Return (x, y) of the center of cell containing provided text 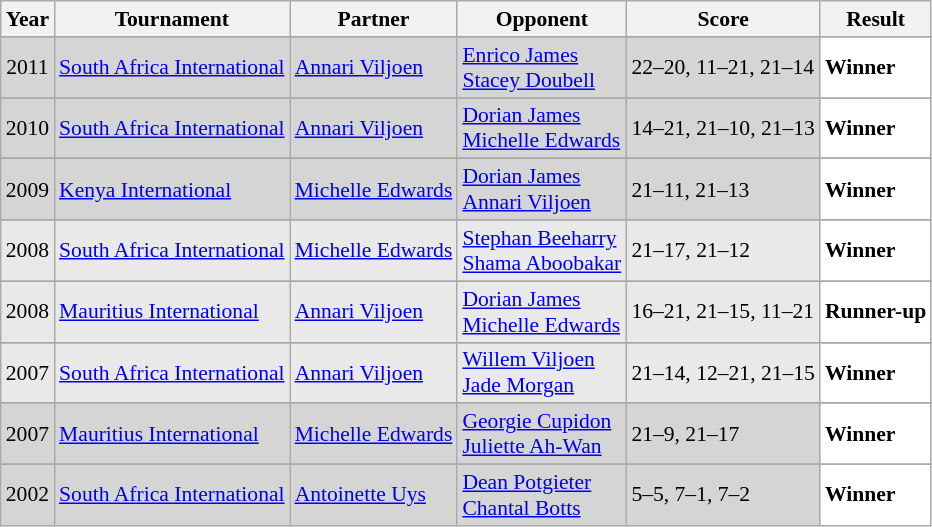
21–11, 21–13 (723, 190)
Dorian James Annari Viljoen (542, 190)
Enrico James Stacey Doubell (542, 68)
2009 (28, 190)
Antoinette Uys (374, 496)
Georgie Cupidon Juliette Ah-Wan (542, 434)
Result (876, 19)
Kenya International (172, 190)
2002 (28, 496)
Year (28, 19)
Partner (374, 19)
16–21, 21–15, 11–21 (723, 312)
Stephan Beeharry Shama Aboobakar (542, 250)
Score (723, 19)
Runner-up (876, 312)
Tournament (172, 19)
5–5, 7–1, 7–2 (723, 496)
21–14, 12–21, 21–15 (723, 372)
2010 (28, 128)
Opponent (542, 19)
22–20, 11–21, 21–14 (723, 68)
Dean Potgieter Chantal Botts (542, 496)
2011 (28, 68)
14–21, 21–10, 21–13 (723, 128)
21–17, 21–12 (723, 250)
Willem Viljoen Jade Morgan (542, 372)
21–9, 21–17 (723, 434)
